Output the [X, Y] coordinate of the center of the cell containing the given text.  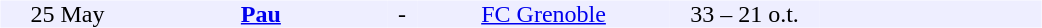
Pau [262, 14]
FC Grenoble [544, 14]
33 – 21 o.t. [744, 14]
- [402, 14]
25 May [67, 14]
